For the text-containing cell, return its midpoint in [x, y] coordinate format. 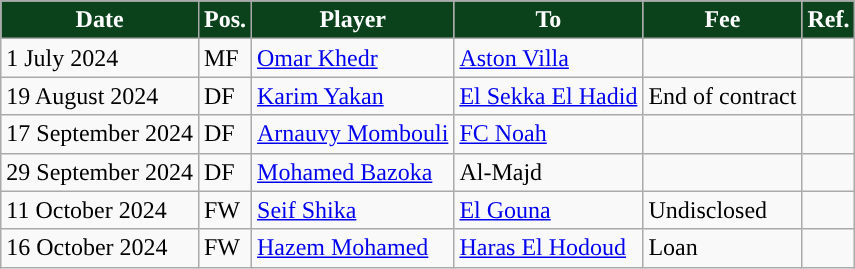
Player [353, 20]
Arnauvy Mombouli [353, 134]
17 September 2024 [100, 134]
Haras El Hodoud [548, 248]
To [548, 20]
Karim Yakan [353, 96]
Loan [722, 248]
FC Noah [548, 134]
Mohamed Bazoka [353, 172]
Ref. [828, 20]
El Sekka El Hadid [548, 96]
Al-Majd [548, 172]
Undisclosed [722, 210]
Seif Shika [353, 210]
Pos. [224, 20]
Omar Khedr [353, 58]
El Gouna [548, 210]
End of contract [722, 96]
11 October 2024 [100, 210]
29 September 2024 [100, 172]
Fee [722, 20]
1 July 2024 [100, 58]
Aston Villa [548, 58]
Date [100, 20]
MF [224, 58]
16 October 2024 [100, 248]
Hazem Mohamed [353, 248]
19 August 2024 [100, 96]
